Pinpoint the cell where the given text exists, returning its (x, y) midpoint coordinate. 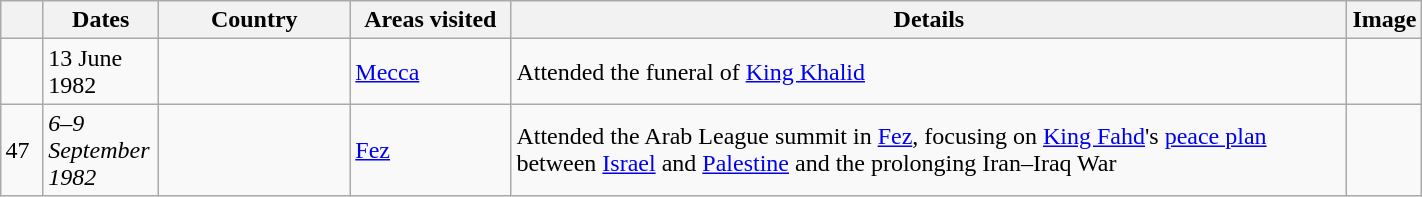
Fez (430, 150)
Image (1384, 20)
47 (22, 150)
6–9 September 1982 (101, 150)
Country (254, 20)
Dates (101, 20)
Mecca (430, 72)
Details (929, 20)
Attended the Arab League summit in Fez, focusing on King Fahd's peace plan between Israel and Palestine and the prolonging Iran–Iraq War (929, 150)
13 June 1982 (101, 72)
Attended the funeral of King Khalid (929, 72)
Areas visited (430, 20)
